Output the (X, Y) coordinate of the center of the cell containing the given text.  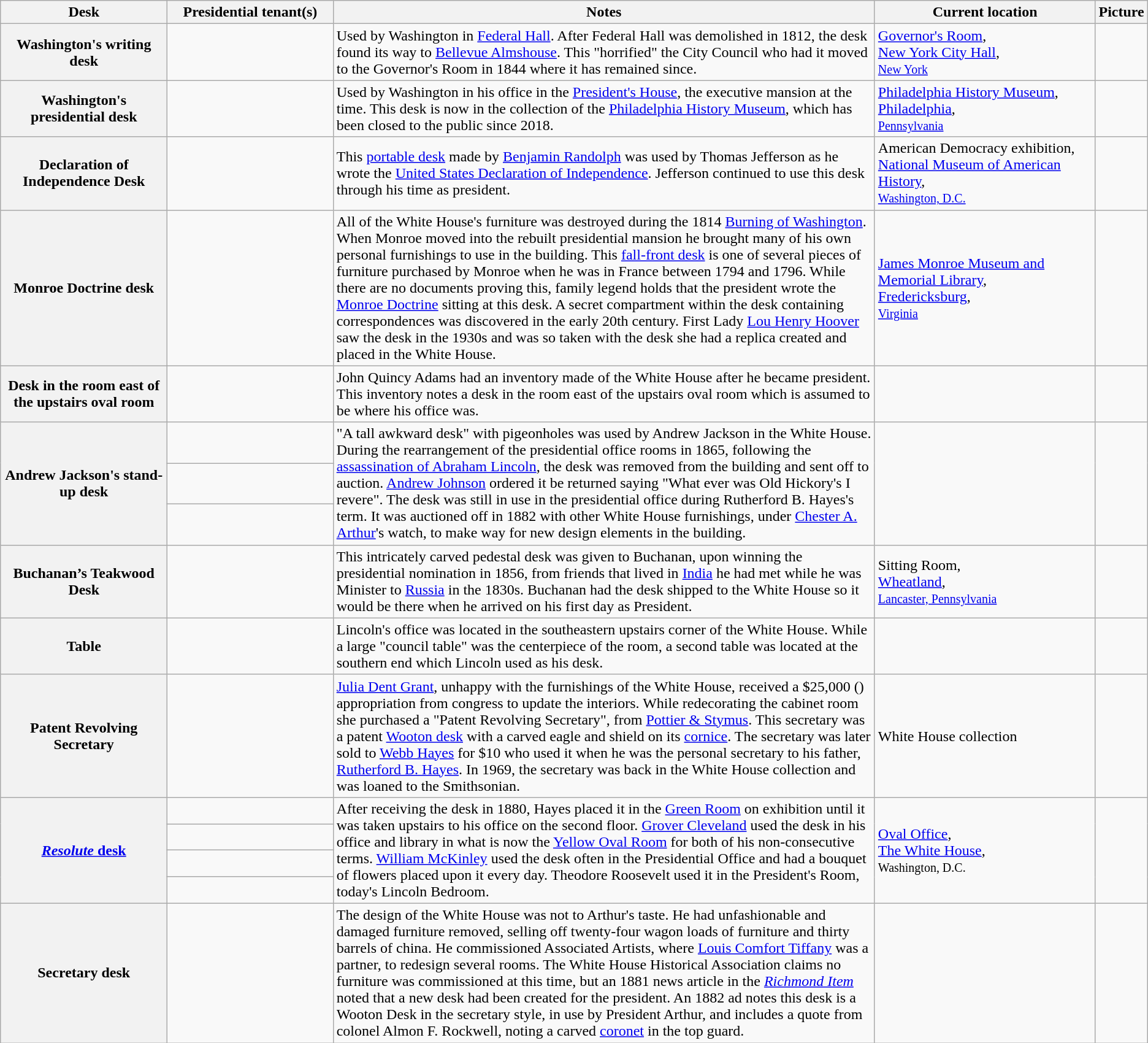
Table (84, 646)
Current location (985, 12)
Washington's presidential desk (84, 109)
Declaration of Independence Desk (84, 173)
Monroe Doctrine desk (84, 288)
Resolute desk (84, 850)
Desk (84, 12)
American Democracy exhibition, National Museum of American History, Washington, D.C. (985, 173)
Washington's writing desk (84, 52)
Picture (1121, 12)
Secretary desk (84, 973)
Notes (603, 12)
White House collection (985, 736)
Philadelphia History Museum, Philadelphia, Pennsylvania (985, 109)
Oval Office, The White House, Washington, D.C. (985, 850)
Desk in the room east of the upstairs oval room (84, 394)
Buchanan’s Teakwood Desk (84, 582)
Andrew Jackson's stand-up desk (84, 483)
Sitting Room, Wheatland, Lancaster, Pennsylvania (985, 582)
Governor's Room, New York City Hall, New York (985, 52)
James Monroe Museum and Memorial Library, Fredericksburg, Virginia (985, 288)
Presidential tenant(s) (250, 12)
Patent Revolving Secretary (84, 736)
